Determine the (X, Y) coordinate at the center of the cell enclosing the given text.  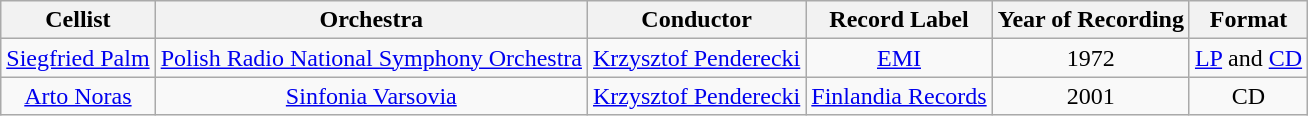
Orchestra (371, 20)
Sinfonia Varsovia (371, 96)
Polish Radio National Symphony Orchestra (371, 58)
Year of Recording (1090, 20)
1972 (1090, 58)
2001 (1090, 96)
Arto Noras (78, 96)
LP and CD (1248, 58)
Record Label (899, 20)
EMI (899, 58)
Format (1248, 20)
CD (1248, 96)
Finlandia Records (899, 96)
Conductor (696, 20)
Cellist (78, 20)
Siegfried Palm (78, 58)
